Scan for the cell matching the given text and deliver its [X, Y] coordinate at center. 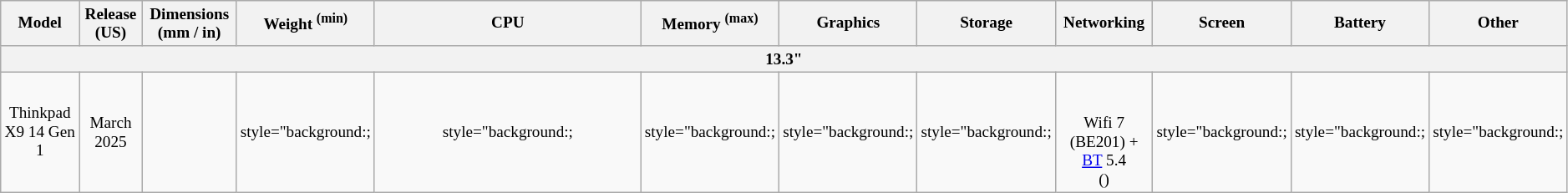
Graphics [849, 23]
Weight (min) [306, 23]
Thinkpad X9 14 Gen 1 [40, 132]
Networking [1104, 23]
Dimensions (mm / in) [189, 23]
Other [1499, 23]
Storage [986, 23]
Model [40, 23]
Wifi 7 (BE201) + BT 5.4 () [1104, 132]
Battery [1360, 23]
Memory (max) [710, 23]
Release (US) [111, 23]
13.3" [784, 59]
CPU [508, 23]
March 2025 [111, 132]
Screen [1221, 23]
